Determine the [x, y] coordinate at the center of the cell enclosing the given text.  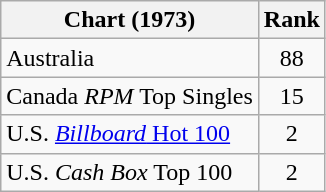
15 [292, 96]
Chart (1973) [130, 20]
Australia [130, 58]
U.S. Billboard Hot 100 [130, 134]
88 [292, 58]
Rank [292, 20]
U.S. Cash Box Top 100 [130, 172]
Canada RPM Top Singles [130, 96]
